Output the [x, y] coordinate of the center of the cell containing the given text.  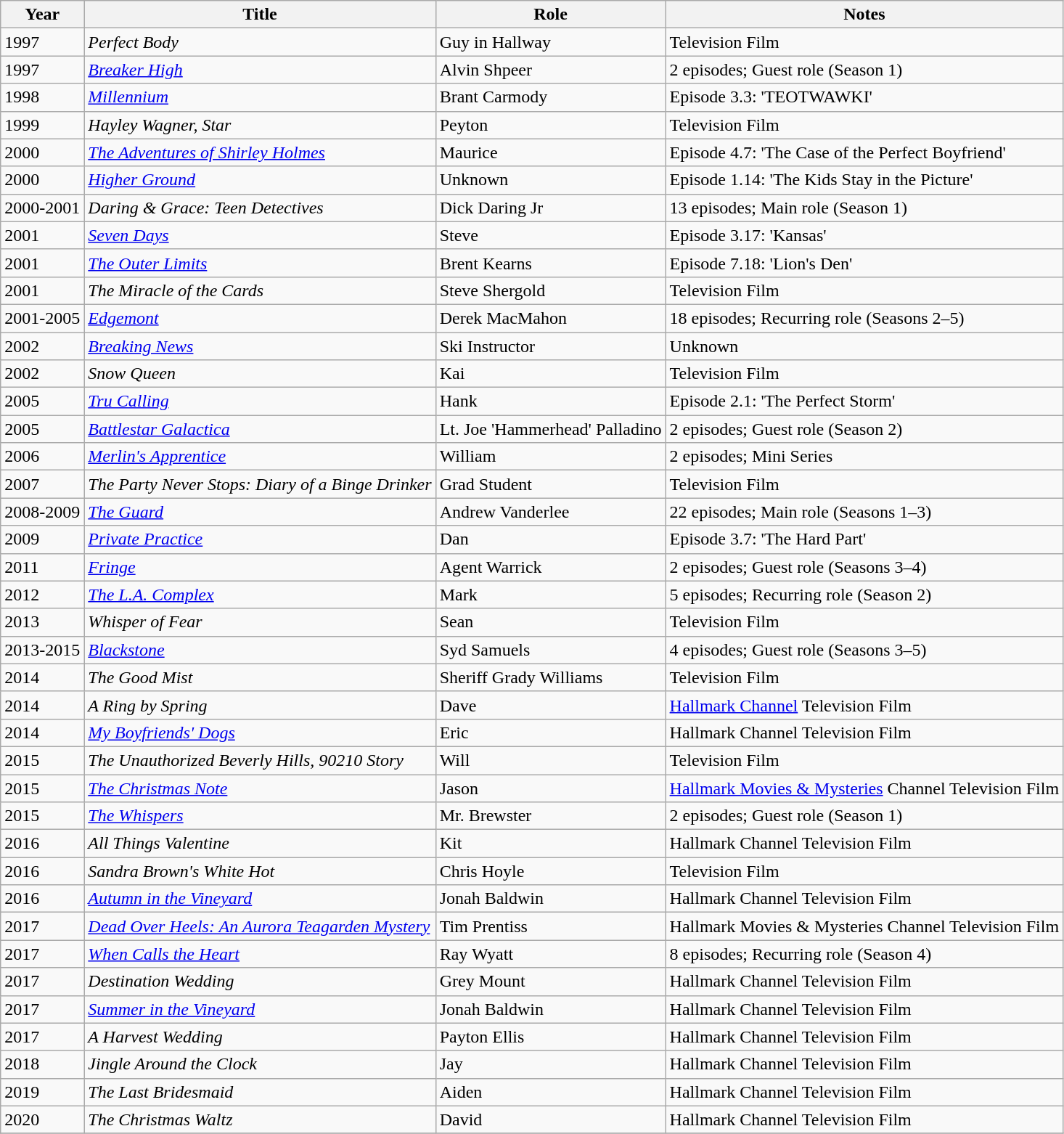
2020 [42, 1119]
A Ring by Spring [260, 705]
Grey Mount [550, 982]
Edgemont [260, 318]
Higher Ground [260, 180]
2 episodes; Guest role (Season 2) [864, 429]
Jingle Around the Clock [260, 1064]
Merlin's Apprentice [260, 457]
Agent Warrick [550, 567]
2012 [42, 595]
Alvin Shpeer [550, 70]
Summer in the Vineyard [260, 1009]
The Miracle of the Cards [260, 290]
Kai [550, 374]
Derek MacMahon [550, 318]
When Calls the Heart [260, 954]
Whisper of Fear [260, 622]
Fringe [260, 567]
2000-2001 [42, 208]
The Christmas Note [260, 788]
Breaking News [260, 346]
2 episodes; Guest role (Seasons 3–4) [864, 567]
The Guard [260, 512]
The Unauthorized Beverly Hills, 90210 Story [260, 760]
2013-2015 [42, 650]
Payton Ellis [550, 1037]
Episode 2.1: 'The Perfect Storm' [864, 401]
Tru Calling [260, 401]
1999 [42, 125]
Autumn in the Vineyard [260, 899]
2009 [42, 539]
Title [260, 15]
Sean [550, 622]
Episode 7.18: 'Lion's Den' [864, 263]
Episode 3.17: 'Kansas' [864, 235]
Mr. Brewster [550, 816]
Jason [550, 788]
My Boyfriends' Dogs [260, 733]
Episode 4.7: 'The Case of the Perfect Boyfriend' [864, 152]
Episode 3.3: 'TEOTWAWKI' [864, 97]
The Adventures of Shirley Holmes [260, 152]
William [550, 457]
Hank [550, 401]
22 episodes; Main role (Seasons 1–3) [864, 512]
Role [550, 15]
The Last Bridesmaid [260, 1092]
Episode 1.14: 'The Kids Stay in the Picture' [864, 180]
The Good Mist [260, 677]
4 episodes; Guest role (Seasons 3–5) [864, 650]
Millennium [260, 97]
The Christmas Waltz [260, 1119]
18 episodes; Recurring role (Seasons 2–5) [864, 318]
A Harvest Wedding [260, 1037]
Perfect Body [260, 42]
The Whispers [260, 816]
Will [550, 760]
Blackstone [260, 650]
Kit [550, 844]
Dick Daring Jr [550, 208]
2007 [42, 484]
Aiden [550, 1092]
Tim Prentiss [550, 926]
Syd Samuels [550, 650]
Mark [550, 595]
Peyton [550, 125]
Snow Queen [260, 374]
Dan [550, 539]
Year [42, 15]
Chris Hoyle [550, 871]
Notes [864, 15]
Seven Days [260, 235]
2011 [42, 567]
Hayley Wagner, Star [260, 125]
David [550, 1119]
Brant Carmody [550, 97]
5 episodes; Recurring role (Season 2) [864, 595]
2019 [42, 1092]
Battlestar Galactica [260, 429]
Lt. Joe 'Hammerhead' Palladino [550, 429]
Guy in Hallway [550, 42]
All Things Valentine [260, 844]
Private Practice [260, 539]
Daring & Grace: Teen Detectives [260, 208]
2 episodes; Mini Series [864, 457]
2013 [42, 622]
Steve [550, 235]
8 episodes; Recurring role (Season 4) [864, 954]
Sandra Brown's White Hot [260, 871]
Episode 3.7: 'The Hard Part' [864, 539]
Steve Shergold [550, 290]
2001-2005 [42, 318]
Eric [550, 733]
Ski Instructor [550, 346]
Jay [550, 1064]
Dead Over Heels: An Aurora Teagarden Mystery [260, 926]
Dave [550, 705]
Grad Student [550, 484]
Destination Wedding [260, 982]
The Party Never Stops: Diary of a Binge Drinker [260, 484]
2018 [42, 1064]
1998 [42, 97]
Ray Wyatt [550, 954]
Sheriff Grady Williams [550, 677]
Andrew Vanderlee [550, 512]
Maurice [550, 152]
13 episodes; Main role (Season 1) [864, 208]
Breaker High [260, 70]
2006 [42, 457]
2008-2009 [42, 512]
The L.A. Complex [260, 595]
The Outer Limits [260, 263]
Brent Kearns [550, 263]
